Identify which cell holds the provided text, then report its [X, Y] central coordinate. 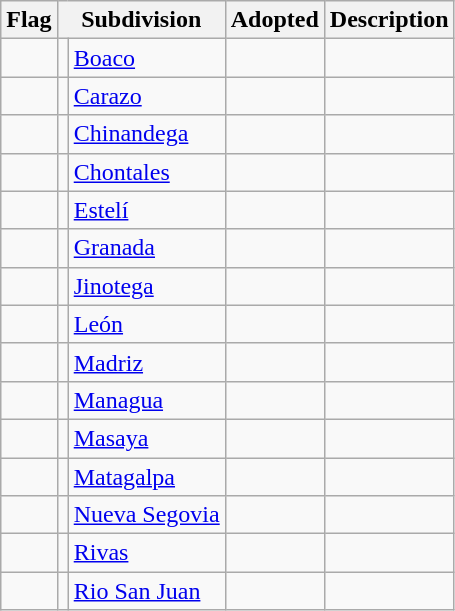
Chinandega [146, 134]
Nueva Segovia [146, 515]
Madriz [146, 362]
Carazo [146, 96]
Granada [146, 248]
Flag [29, 20]
Rio San Juan [146, 591]
Managua [146, 400]
León [146, 324]
Description [389, 20]
Rivas [146, 553]
Chontales [146, 172]
Boaco [146, 58]
Masaya [146, 438]
Jinotega [146, 286]
Matagalpa [146, 477]
Estelí [146, 210]
Subdivision [141, 20]
Adopted [274, 20]
